Locate the cell with the specified text and output its [x, y] center coordinate. 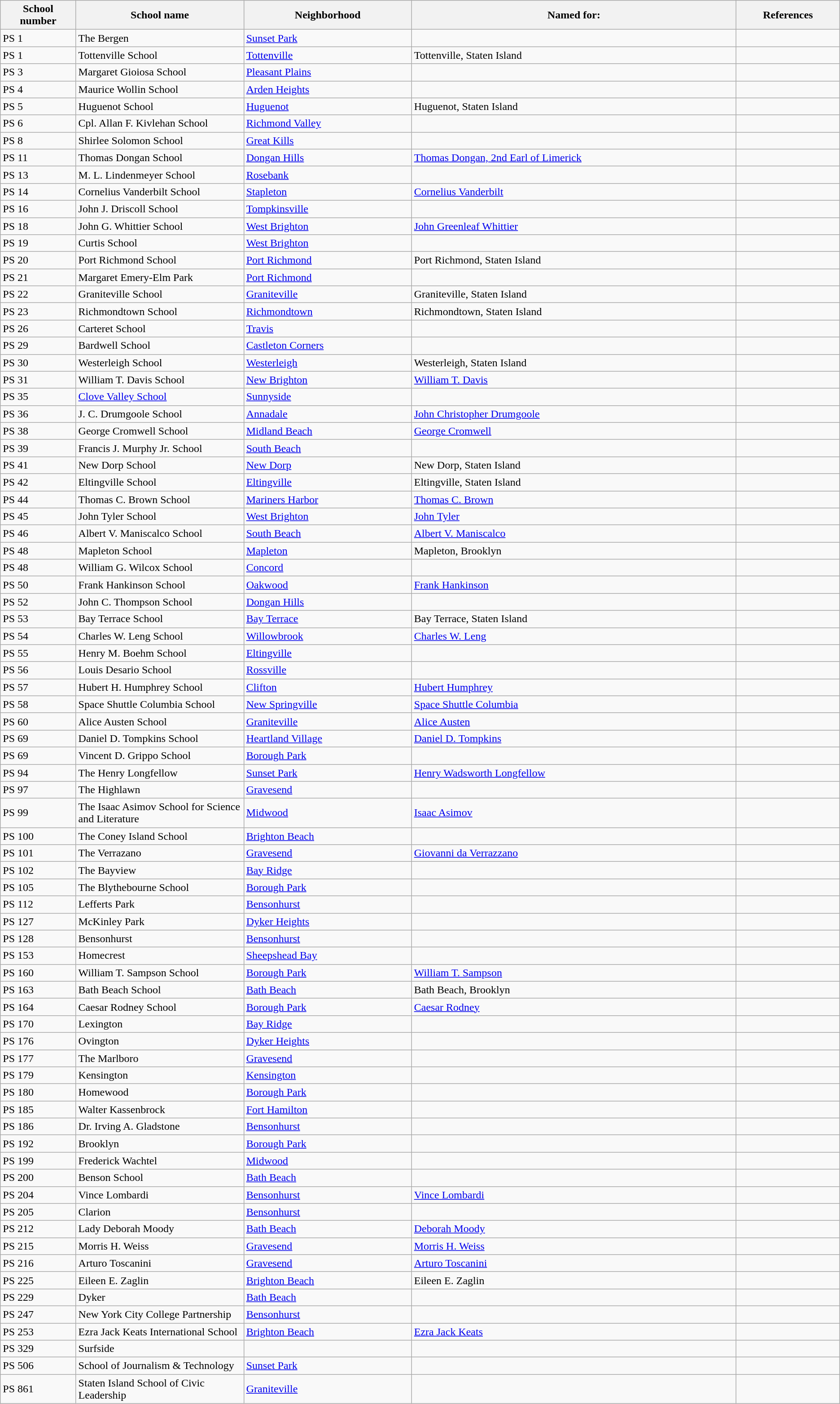
Bay Terrace [328, 619]
Port Richmond School [160, 260]
Frank Hankinson [573, 585]
Shirlee Solomon School [160, 140]
PS 112 [38, 904]
PS 229 [38, 1297]
PS 163 [38, 990]
Bay Terrace, Staten Island [573, 619]
Clifton [328, 687]
School of Journalism & Technology [160, 1366]
Great Kills [328, 140]
Henry Wadsworth Longfellow [573, 772]
Bath Beach, Brooklyn [573, 990]
PS 186 [38, 1127]
Sunnyside [328, 397]
PS 46 [38, 534]
PS 60 [38, 721]
Richmondtown, Staten Island [573, 312]
Tottenville [328, 55]
Brooklyn [160, 1144]
PS 101 [38, 853]
Huguenot School [160, 106]
PS 18 [38, 226]
PS 94 [38, 772]
PS 57 [38, 687]
PS 225 [38, 1280]
Bardwell School [160, 346]
Dr. Irving A. Gladstone [160, 1127]
George Cromwell [573, 431]
Rosebank [328, 175]
PS 127 [38, 921]
PS 247 [38, 1314]
Schoolnumber [38, 15]
PS 20 [38, 260]
Mapleton [328, 551]
Huguenot, Staten Island [573, 106]
PS 52 [38, 602]
Clarion [160, 1212]
William T. Davis School [160, 380]
References [788, 15]
PS 42 [38, 482]
Stapleton [328, 192]
Albert V. Maniscalco School [160, 534]
PS 105 [38, 887]
Charles W. Leng School [160, 636]
Isaac Asimov [573, 813]
PS 54 [38, 636]
PS 56 [38, 670]
New York City College Partnership [160, 1314]
Cpl. Allan F. Kivlehan School [160, 123]
Graniteville School [160, 294]
PS 26 [38, 329]
Tompkinsville [328, 209]
The Blythebourne School [160, 887]
PS 16 [38, 209]
PS 58 [38, 704]
PS 253 [38, 1332]
Westerleigh [328, 363]
PS 506 [38, 1366]
The Bergen [160, 38]
Port Richmond, Staten Island [573, 260]
Frederick Wachtel [160, 1161]
Cornelius Vanderbilt School [160, 192]
The Henry Longfellow [160, 772]
The Highlawn [160, 790]
Lefferts Park [160, 904]
Ovington [160, 1041]
PS 128 [38, 939]
Staten Island School of Civic Leadership [160, 1389]
PS 55 [38, 653]
PS 97 [38, 790]
PS 179 [38, 1075]
The Bayview [160, 870]
The Marlboro [160, 1058]
John J. Driscoll School [160, 209]
William T. Sampson [573, 973]
Rossville [328, 670]
PS 99 [38, 813]
Annadale [328, 414]
PS 11 [38, 158]
Vincent D. Grippo School [160, 755]
Arden Heights [328, 89]
New Brighton [328, 380]
Bath Beach School [160, 990]
Caesar Rodney School [160, 1007]
Ezra Jack Keats [573, 1332]
PS 35 [38, 397]
Willowbrook [328, 636]
John Greenleaf Whittier [573, 226]
Thomas C. Brown School [160, 500]
Walter Kassenbrock [160, 1110]
PS 3 [38, 72]
Curtis School [160, 243]
PS 23 [38, 312]
Alice Austen School [160, 721]
School name [160, 15]
PS 44 [38, 500]
William G. Wilcox School [160, 568]
PS 29 [38, 346]
George Cromwell School [160, 431]
Francis J. Murphy Jr. School [160, 448]
William T. Davis [573, 380]
PS 160 [38, 973]
J. C. Drumgoole School [160, 414]
PS 50 [38, 585]
Frank Hankinson School [160, 585]
PS 41 [38, 465]
PS 8 [38, 140]
Homecrest [160, 956]
Hubert Humphrey [573, 687]
Heartland Village [328, 738]
PS 177 [38, 1058]
The Isaac Asimov School for Science and Literature [160, 813]
PS 22 [38, 294]
Neighborhood [328, 15]
PS 216 [38, 1263]
The Verrazano [160, 853]
Mapleton, Brooklyn [573, 551]
PS 30 [38, 363]
PS 39 [38, 448]
Eltingville, Staten Island [573, 482]
Deborah Moody [573, 1229]
Carteret School [160, 329]
PS 180 [38, 1092]
Named for: [573, 15]
PS 5 [38, 106]
Sheepshead Bay [328, 956]
Concord [328, 568]
PS 205 [38, 1212]
Ezra Jack Keats International School [160, 1332]
Midland Beach [328, 431]
PS 204 [38, 1195]
Space Shuttle Columbia [573, 704]
Space Shuttle Columbia School [160, 704]
PS 38 [38, 431]
PS 861 [38, 1389]
John Tyler School [160, 517]
PS 215 [38, 1246]
PS 45 [38, 517]
Tottenville School [160, 55]
Thomas Dongan, 2nd Earl of Limerick [573, 158]
John Tyler [573, 517]
PS 100 [38, 836]
Clove Valley School [160, 397]
Tottenville, Staten Island [573, 55]
Hubert H. Humphrey School [160, 687]
PS 102 [38, 870]
M. L. Lindenmeyer School [160, 175]
Dyker [160, 1297]
Cornelius Vanderbilt [573, 192]
Daniel D. Tompkins [573, 738]
Richmondtown [328, 312]
New Dorp, Staten Island [573, 465]
PS 200 [38, 1178]
Westerleigh School [160, 363]
PS 31 [38, 380]
Richmondtown School [160, 312]
Westerleigh, Staten Island [573, 363]
Bay Terrace School [160, 619]
New Dorp [328, 465]
PS 329 [38, 1349]
Charles W. Leng [573, 636]
Lady Deborah Moody [160, 1229]
Huguenot [328, 106]
John Christopher Drumgoole [573, 414]
Albert V. Maniscalco [573, 534]
PS 19 [38, 243]
Graniteville, Staten Island [573, 294]
Pleasant Plains [328, 72]
PS 192 [38, 1144]
John G. Whittier School [160, 226]
Surfside [160, 1349]
William T. Sampson School [160, 973]
Alice Austen [573, 721]
Margaret Gioiosa School [160, 72]
The Coney Island School [160, 836]
PS 164 [38, 1007]
PS 36 [38, 414]
PS 53 [38, 619]
Lexington [160, 1024]
Eltingville School [160, 482]
New Springville [328, 704]
Margaret Emery-Elm Park [160, 277]
Thomas C. Brown [573, 500]
Maurice Wollin School [160, 89]
PS 199 [38, 1161]
PS 212 [38, 1229]
Henry M. Boehm School [160, 653]
PS 185 [38, 1110]
Mapleton School [160, 551]
Travis [328, 329]
Louis Desario School [160, 670]
Oakwood [328, 585]
PS 13 [38, 175]
Thomas Dongan School [160, 158]
Homewood [160, 1092]
PS 6 [38, 123]
PS 170 [38, 1024]
Mariners Harbor [328, 500]
Daniel D. Tompkins School [160, 738]
Caesar Rodney [573, 1007]
McKinley Park [160, 921]
PS 176 [38, 1041]
John C. Thompson School [160, 602]
PS 153 [38, 956]
Richmond Valley [328, 123]
Giovanni da Verrazzano [573, 853]
PS 21 [38, 277]
New Dorp School [160, 465]
Castleton Corners [328, 346]
PS 4 [38, 89]
PS 14 [38, 192]
Benson School [160, 1178]
Fort Hamilton [328, 1110]
